Find where the given text appears and provide that cell's center as [x, y] coordinate. 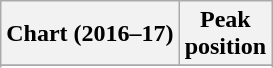
Peak position [225, 34]
Chart (2016–17) [90, 34]
